From the cell containing the given text, extract its center point as [x, y] coordinate. 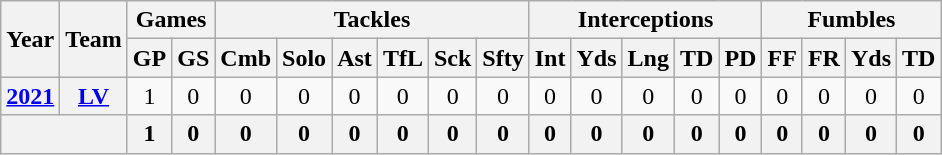
Team [94, 39]
Cmb [246, 58]
Fumbles [852, 20]
Int [550, 58]
GP [149, 58]
Games [170, 20]
LV [94, 96]
Year [30, 39]
FF [782, 58]
Tackles [372, 20]
Sck [452, 58]
GS [194, 58]
TfL [402, 58]
2021 [30, 96]
PD [740, 58]
Sfty [503, 58]
FR [824, 58]
Solo [304, 58]
Lng [648, 58]
Interceptions [646, 20]
Ast [355, 58]
